From the cell containing the given text, extract its center point as [X, Y] coordinate. 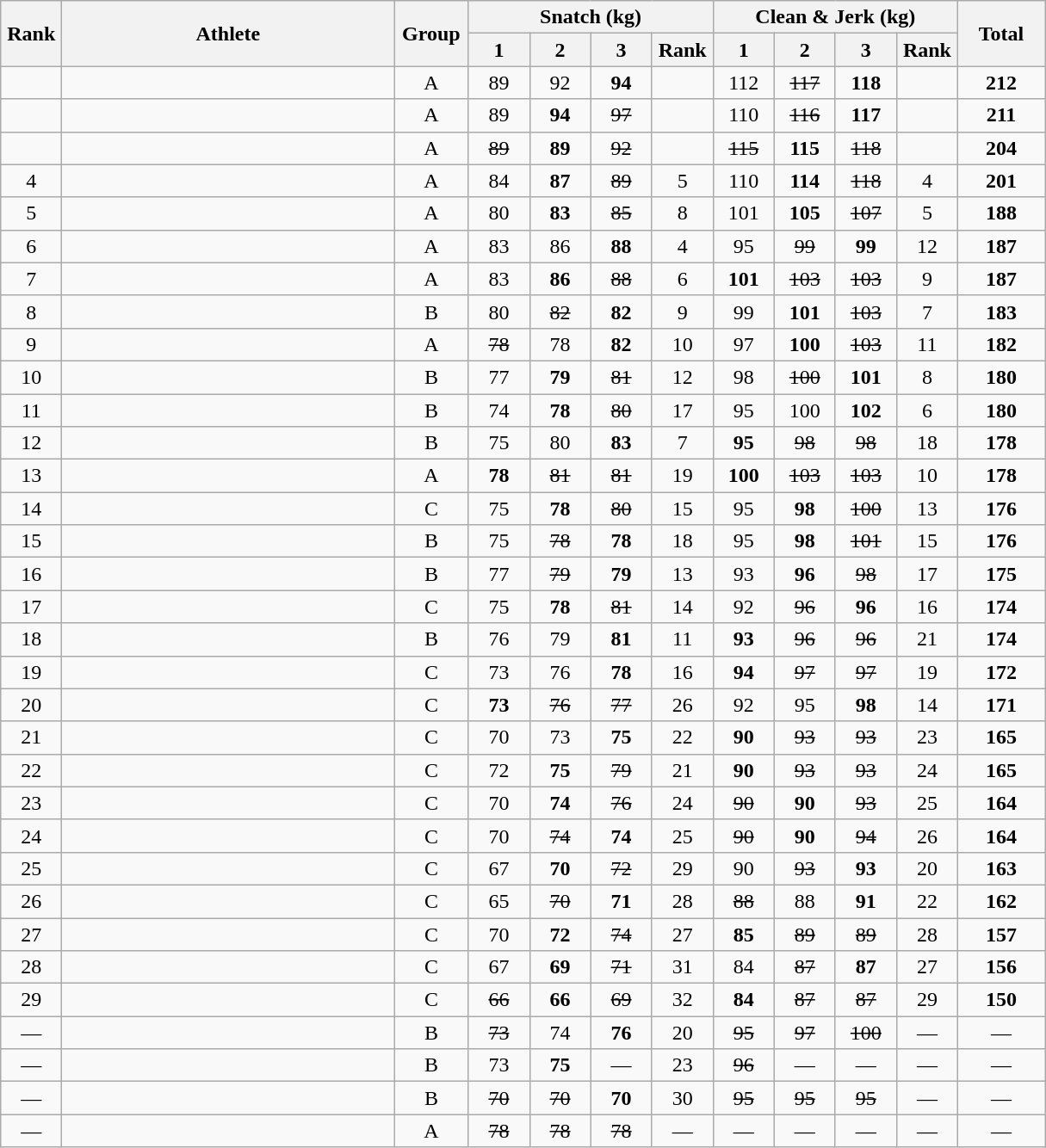
212 [1000, 83]
175 [1000, 574]
183 [1000, 312]
65 [499, 901]
114 [804, 181]
188 [1000, 213]
204 [1000, 148]
91 [866, 901]
172 [1000, 672]
201 [1000, 181]
Clean & Jerk (kg) [835, 17]
211 [1000, 115]
Athlete [228, 34]
Group [431, 34]
31 [682, 967]
30 [682, 1098]
116 [804, 115]
162 [1000, 901]
157 [1000, 934]
150 [1000, 1000]
171 [1000, 705]
107 [866, 213]
163 [1000, 868]
Snatch (kg) [591, 17]
112 [744, 83]
182 [1000, 344]
102 [866, 410]
32 [682, 1000]
Total [1000, 34]
156 [1000, 967]
105 [804, 213]
